Extract the (X, Y) coordinate from the center of the cell holding the provided text.  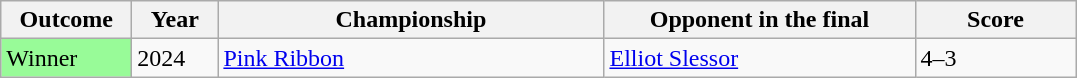
Outcome (66, 20)
Championship (411, 20)
Year (175, 20)
2024 (175, 58)
Elliot Slessor (760, 58)
Opponent in the final (760, 20)
4–3 (996, 58)
Pink Ribbon (411, 58)
Score (996, 20)
Winner (66, 58)
